From the cell containing the given text, extract its center point as [X, Y] coordinate. 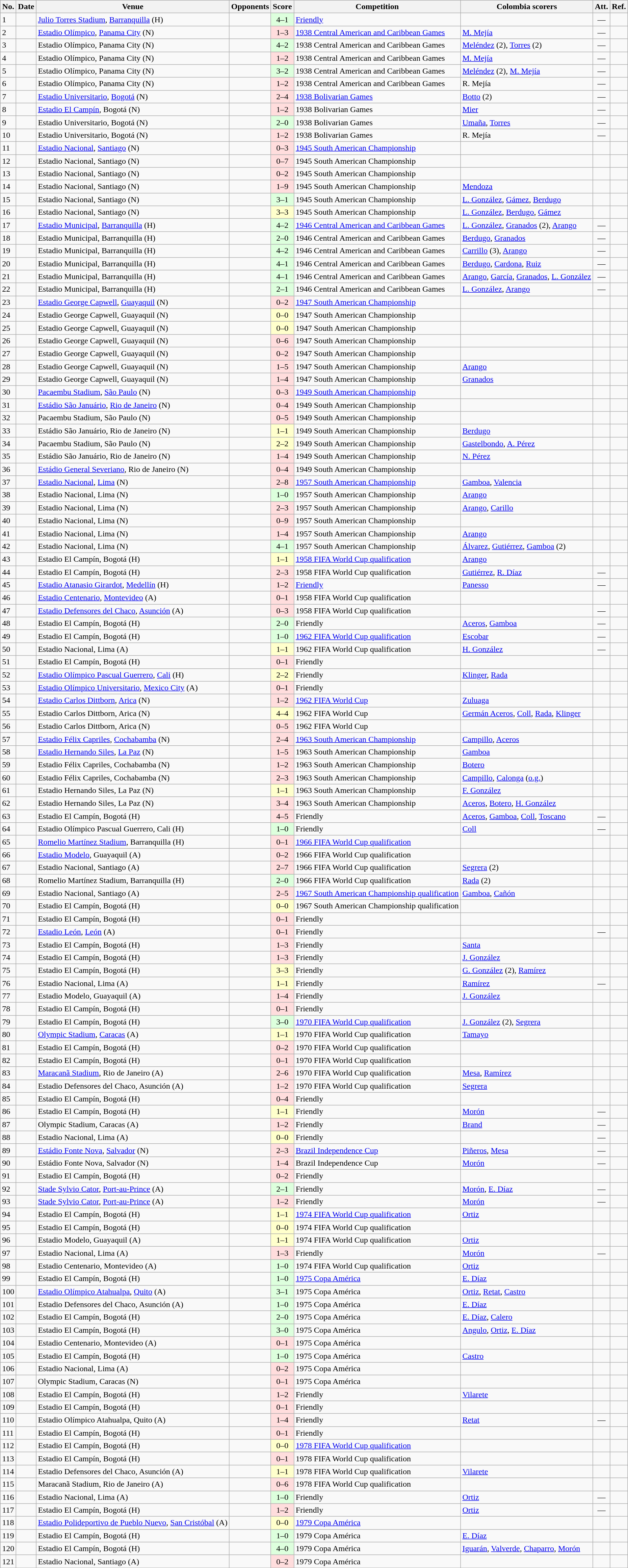
15 [8, 200]
101 [8, 1304]
2–8 [282, 482]
24 [8, 315]
111 [8, 1433]
110 [8, 1420]
Opponents [250, 7]
Segrera [527, 1086]
47 [8, 611]
2–7 [282, 868]
78 [8, 1009]
26 [8, 341]
51 [8, 662]
4–5 [282, 816]
112 [8, 1446]
1 [8, 20]
113 [8, 1459]
Aceros, Gamboa [527, 623]
Tamayo [527, 1035]
3–2 [282, 71]
33 [8, 431]
L. González, Arango [527, 289]
8 [8, 109]
97 [8, 1253]
L. González, Gámez, Berdugo [527, 200]
86 [8, 1112]
Aceros, Botero, H. González [527, 803]
25 [8, 328]
98 [8, 1266]
64 [8, 829]
Gamboa, Cañón [527, 893]
63 [8, 816]
68 [8, 880]
50 [8, 649]
Gamboa, Valencia [527, 482]
90 [8, 1163]
Rada (2) [527, 880]
Date [26, 7]
52 [8, 675]
Escobar [527, 636]
Granados [527, 379]
Morón, E. Díaz [527, 1189]
2 [8, 32]
14 [8, 187]
61 [8, 791]
Angulo, Ortiz, E. Díaz [527, 1330]
121 [8, 1561]
105 [8, 1356]
Score [282, 7]
Aceros, Gamboa, Coll, Toscano [527, 816]
Campillo, Calonga (o.g.) [527, 777]
2–5 [282, 893]
91 [8, 1176]
100 [8, 1292]
Olympic Stadium, Caracas (N) [133, 1381]
Panesso [527, 585]
31 [8, 405]
34 [8, 444]
Retat [527, 1420]
73 [8, 945]
20 [8, 264]
79 [8, 1022]
Coll [527, 829]
Estádio General Severiano, Rio de Janeiro (N) [133, 469]
53 [8, 688]
Segrera (2) [527, 868]
57 [8, 739]
49 [8, 636]
109 [8, 1407]
75 [8, 970]
107 [8, 1381]
L. González, Granados (2), Arango [527, 225]
10 [8, 135]
9 [8, 122]
Álvarez, Gutiérrez, Gamboa (2) [527, 546]
28 [8, 366]
Campillo, Aceros [527, 739]
Meléndez (2), Torres (2) [527, 45]
85 [8, 1099]
70 [8, 906]
38 [8, 495]
17 [8, 225]
95 [8, 1227]
Iguarán, Valverde, Chaparro, Morón [527, 1548]
36 [8, 469]
Att. [601, 7]
E. Díaz, Calero [527, 1317]
29 [8, 379]
Zuluaga [527, 700]
4–0 [282, 1548]
Klinger, Rada [527, 675]
96 [8, 1240]
80 [8, 1035]
Gamboa [527, 752]
115 [8, 1484]
32 [8, 418]
81 [8, 1047]
Colombia scorers [527, 7]
116 [8, 1497]
Santa [527, 945]
4 [8, 58]
76 [8, 983]
Ref. [619, 7]
Berdugo, Granados [527, 238]
44 [8, 572]
41 [8, 533]
45 [8, 585]
Ortiz, Retat, Castro [527, 1292]
4–4 [282, 713]
120 [8, 1548]
Estadio Polideportivo de Pueblo Nuevo, San Cristóbal (A) [133, 1523]
Gastelbondo, A. Pérez [527, 444]
37 [8, 482]
59 [8, 765]
1–9 [282, 187]
Estadio El Campín, Bogotá (N) [133, 109]
21 [8, 276]
Brand [527, 1124]
Gutiérrez, R. Díaz [527, 572]
94 [8, 1215]
119 [8, 1536]
77 [8, 996]
Carrillo (3), Arango [527, 251]
72 [8, 932]
104 [8, 1343]
102 [8, 1317]
0–7 [282, 161]
11 [8, 148]
Estadio Atanasio Girardot, Medellín (H) [133, 585]
117 [8, 1510]
0–9 [282, 521]
Umaña, Torres [527, 122]
16 [8, 212]
N. Pérez [527, 456]
No. [8, 7]
30 [8, 392]
23 [8, 302]
42 [8, 546]
2–6 [282, 1073]
5 [8, 71]
12 [8, 161]
74 [8, 957]
Venue [133, 7]
106 [8, 1368]
Mendoza [527, 187]
Estadio Olímpico Universitario, Mexico City (A) [133, 688]
62 [8, 803]
Mier [527, 109]
89 [8, 1150]
108 [8, 1394]
Botto (2) [527, 97]
88 [8, 1137]
103 [8, 1330]
93 [8, 1202]
58 [8, 752]
22 [8, 289]
Castro [527, 1356]
G. González (2), Ramírez [527, 970]
Berdugo, Cardona, Ruiz [527, 264]
114 [8, 1471]
Piñeros, Mesa [527, 1150]
J. González (2), Segrera [527, 1022]
3–4 [282, 803]
48 [8, 623]
99 [8, 1279]
6 [8, 84]
Arango, García, Granados, L. González [527, 276]
82 [8, 1060]
Germán Aceros, Coll, Rada, Klinger [527, 713]
92 [8, 1189]
Berdugo [527, 431]
18 [8, 238]
Meléndez (2), M. Mejía [527, 71]
F. González [527, 791]
46 [8, 598]
56 [8, 726]
3 [8, 45]
83 [8, 1073]
60 [8, 777]
66 [8, 855]
Julio Torres Stadium, Barranquilla (H) [133, 20]
Estadio León, León (A) [133, 932]
Competition [377, 7]
40 [8, 521]
39 [8, 508]
Mesa, Ramírez [527, 1073]
7 [8, 97]
55 [8, 713]
67 [8, 868]
Botero [527, 765]
H. González [527, 649]
118 [8, 1523]
43 [8, 559]
Arango, Carillo [527, 508]
71 [8, 919]
Ramírez [527, 983]
27 [8, 353]
35 [8, 456]
54 [8, 700]
84 [8, 1086]
L. González, Berdugo, Gámez [527, 212]
19 [8, 251]
65 [8, 842]
69 [8, 893]
87 [8, 1124]
13 [8, 174]
